From the cell containing the given text, extract its center point as (X, Y) coordinate. 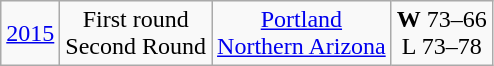
2015 (30, 34)
First roundSecond Round (136, 34)
W 73–66L 73–78 (442, 34)
PortlandNorthern Arizona (302, 34)
